Output the (X, Y) coordinate of the center of the cell containing the given text.  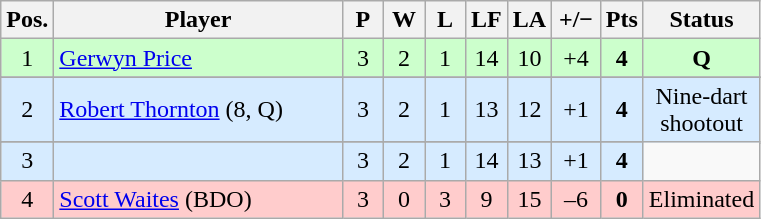
P (362, 20)
W (404, 20)
12 (529, 110)
Pos. (28, 20)
L (444, 20)
15 (529, 199)
Gerwyn Price (198, 58)
Nine-dart shootout (701, 110)
LF (487, 20)
Q (701, 58)
Status (701, 20)
Scott Waites (BDO) (198, 199)
+4 (576, 58)
–6 (576, 199)
Player (198, 20)
LA (529, 20)
9 (487, 199)
Pts (622, 20)
Robert Thornton (8, Q) (198, 110)
+/− (576, 20)
10 (529, 58)
Eliminated (701, 199)
